Output the [x, y] coordinate of the center of the cell containing the given text.  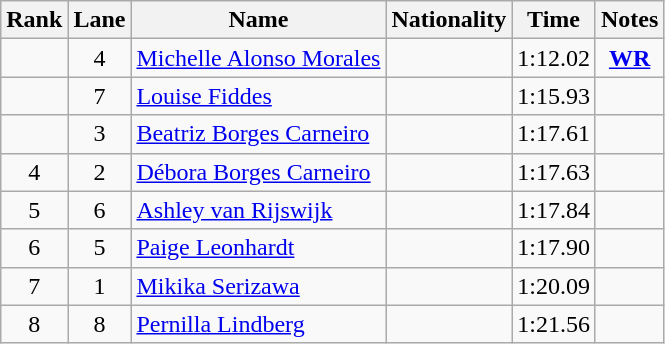
WR [629, 58]
Débora Borges Carneiro [258, 172]
1:12.02 [554, 58]
Name [258, 20]
Rank [34, 20]
1 [100, 286]
1:17.84 [554, 210]
1:17.61 [554, 134]
Nationality [449, 20]
Louise Fiddes [258, 96]
1:17.90 [554, 248]
1:15.93 [554, 96]
1:20.09 [554, 286]
3 [100, 134]
1:21.56 [554, 324]
Lane [100, 20]
Mikika Serizawa [258, 286]
Ashley van Rijswijk [258, 210]
Notes [629, 20]
Pernilla Lindberg [258, 324]
Time [554, 20]
Michelle Alonso Morales [258, 58]
Paige Leonhardt [258, 248]
Beatriz Borges Carneiro [258, 134]
1:17.63 [554, 172]
2 [100, 172]
